Detect which cell encompasses the target text, then output its [X, Y] center coordinate. 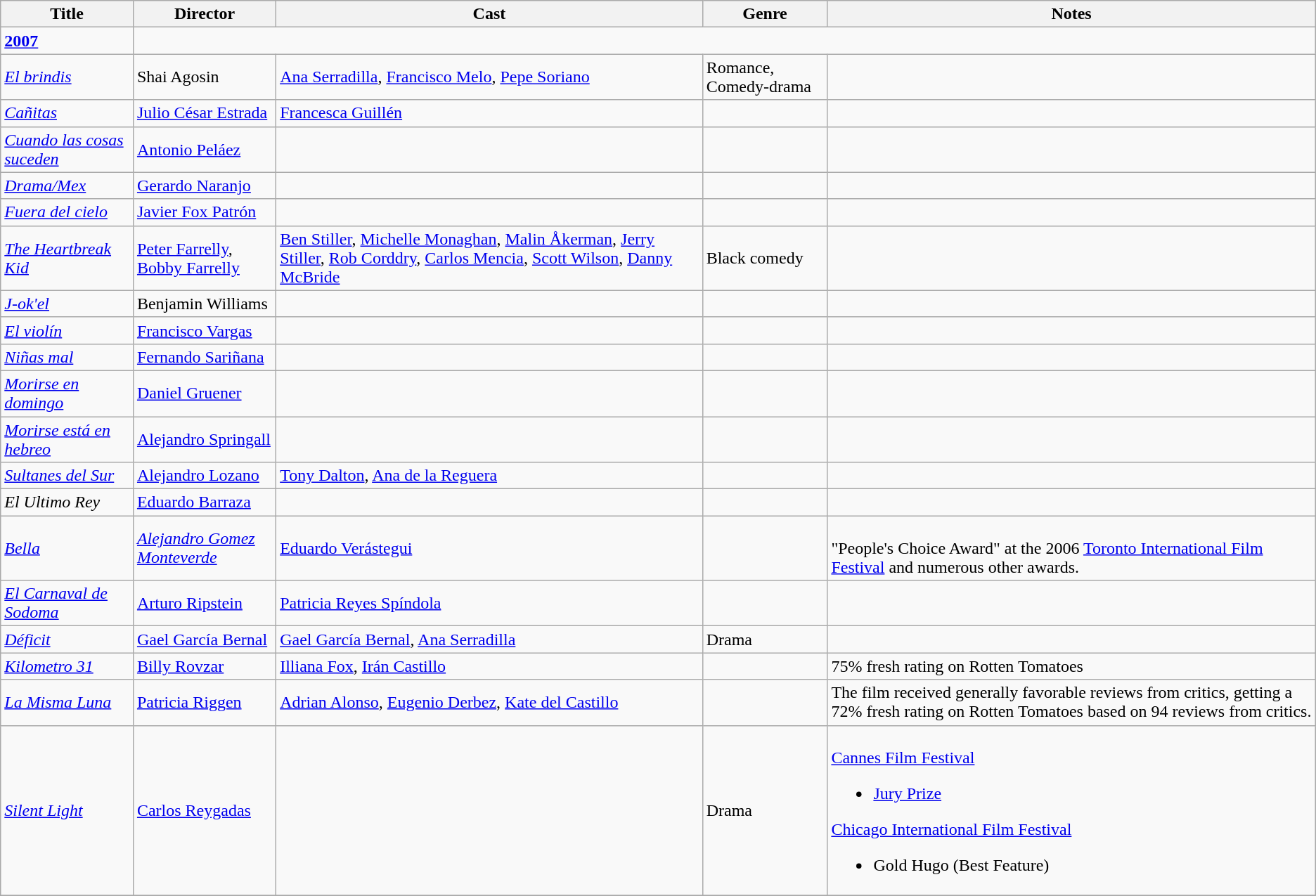
Fuera del cielo [67, 212]
Alejandro Gomez Monteverde [204, 548]
Julio César Estrada [204, 113]
Cast [489, 14]
Billy Rovzar [204, 666]
Title [67, 14]
Gael García Bernal, Ana Serradilla [489, 639]
The film received generally favorable reviews from critics, getting a 72% fresh rating on Rotten Tomatoes based on 94 reviews from critics. [1071, 703]
El Ultimo Rey [67, 502]
75% fresh rating on Rotten Tomatoes [1071, 666]
Cuando las cosas suceden [67, 149]
Bella [67, 548]
El brindis [67, 77]
Silent Light [67, 810]
Morirse está en hebreo [67, 439]
Romance, Comedy-drama [765, 77]
2007 [67, 41]
Alejandro Lozano [204, 476]
Peter Farrelly, Bobby Farrelly [204, 258]
Kilometro 31 [67, 666]
Genre [765, 14]
"People's Choice Award" at the 2006 Toronto International Film Festival and numerous other awards. [1071, 548]
Francisco Vargas [204, 330]
Gael García Bernal [204, 639]
Déficit [67, 639]
Ben Stiller, Michelle Monaghan, Malin Åkerman, Jerry Stiller, Rob Corddry, Carlos Mencia, Scott Wilson, Danny McBride [489, 258]
Benjamin Williams [204, 304]
Eduardo Verástegui [489, 548]
Francesca Guillén [489, 113]
Tony Dalton, Ana de la Reguera [489, 476]
Antonio Peláez [204, 149]
Drama/Mex [67, 186]
Niñas mal [67, 357]
Gerardo Naranjo [204, 186]
Daniel Gruener [204, 394]
Morirse en domingo [67, 394]
J-ok'el [67, 304]
El violín [67, 330]
Sultanes del Sur [67, 476]
The Heartbreak Kid [67, 258]
Arturo Ripstein [204, 603]
La Misma Luna [67, 703]
Illiana Fox, Irán Castillo [489, 666]
Black comedy [765, 258]
Carlos Reygadas [204, 810]
Adrian Alonso, Eugenio Derbez, Kate del Castillo [489, 703]
El Carnaval de Sodoma [67, 603]
Cañitas [67, 113]
Director [204, 14]
Patricia Riggen [204, 703]
Ana Serradilla, Francisco Melo, Pepe Soriano [489, 77]
Notes [1071, 14]
Eduardo Barraza [204, 502]
Alejandro Springall [204, 439]
Fernando Sariñana [204, 357]
Javier Fox Patrón [204, 212]
Cannes Film FestivalJury PrizeChicago International Film FestivalGold Hugo (Best Feature) [1071, 810]
Patricia Reyes Spíndola [489, 603]
Shai Agosin [204, 77]
